From the cell containing the given text, extract its center point as [X, Y] coordinate. 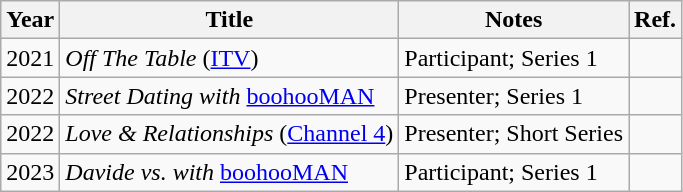
Love & Relationships (Channel 4) [230, 134]
Title [230, 20]
Presenter; Short Series [514, 134]
Year [30, 20]
Street Dating with boohooMAN [230, 96]
2023 [30, 172]
Ref. [656, 20]
Davide vs. with boohooMAN [230, 172]
Off The Table (ITV) [230, 58]
2021 [30, 58]
Notes [514, 20]
Presenter; Series 1 [514, 96]
